Find where the given text appears and provide that cell's center as (x, y) coordinate. 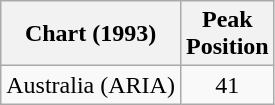
41 (227, 85)
Australia (ARIA) (91, 85)
Chart (1993) (91, 34)
PeakPosition (227, 34)
